Locate the cell with the specified text and output its (x, y) center coordinate. 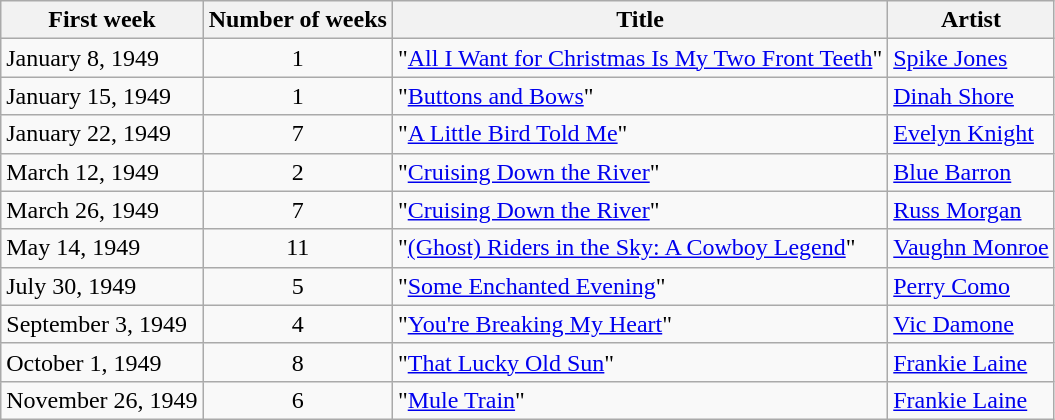
January 8, 1949 (102, 58)
September 3, 1949 (102, 324)
Dinah Shore (971, 96)
5 (298, 286)
"That Lucky Old Sun" (640, 362)
Russ Morgan (971, 210)
Vaughn Monroe (971, 248)
"All I Want for Christmas Is My Two Front Teeth" (640, 58)
Artist (971, 20)
"Mule Train" (640, 400)
11 (298, 248)
Evelyn Knight (971, 134)
October 1, 1949 (102, 362)
May 14, 1949 (102, 248)
"Buttons and Bows" (640, 96)
Number of weeks (298, 20)
"Some Enchanted Evening" (640, 286)
6 (298, 400)
"A Little Bird Told Me" (640, 134)
First week (102, 20)
Spike Jones (971, 58)
January 15, 1949 (102, 96)
"You're Breaking My Heart" (640, 324)
July 30, 1949 (102, 286)
"(Ghost) Riders in the Sky: A Cowboy Legend" (640, 248)
Perry Como (971, 286)
2 (298, 172)
January 22, 1949 (102, 134)
March 26, 1949 (102, 210)
Vic Damone (971, 324)
8 (298, 362)
Title (640, 20)
4 (298, 324)
November 26, 1949 (102, 400)
Blue Barron (971, 172)
March 12, 1949 (102, 172)
